Locate the cell with the specified text and output its [X, Y] center coordinate. 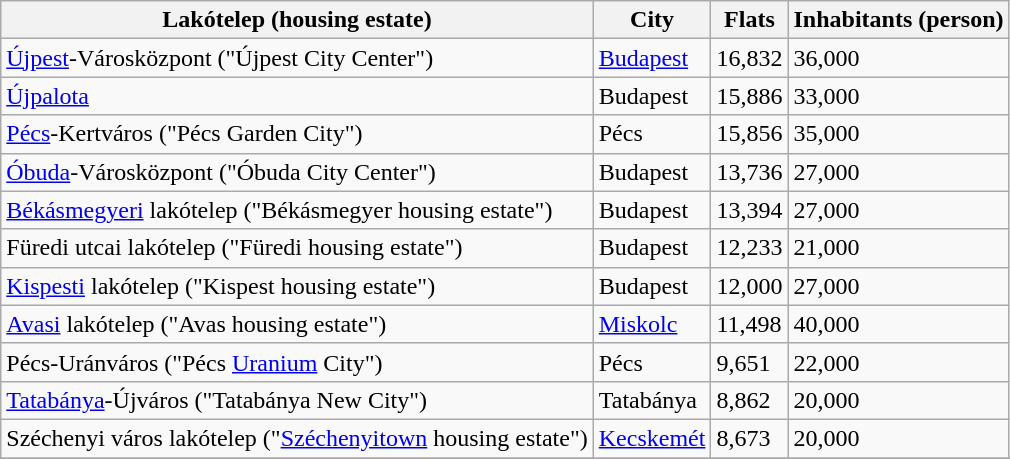
Kispesti lakótelep ("Kispest housing estate") [297, 286]
Kecskemét [652, 438]
15,886 [750, 96]
Pécs-Kertváros ("Pécs Garden City") [297, 134]
Pécs-Uránváros ("Pécs Uranium City") [297, 362]
Békásmegyeri lakótelep ("Békásmegyer housing estate") [297, 210]
Miskolc [652, 324]
40,000 [898, 324]
33,000 [898, 96]
13,394 [750, 210]
Tatabánya [652, 400]
11,498 [750, 324]
Tatabánya-Újváros ("Tatabánya New City") [297, 400]
35,000 [898, 134]
Újpalota [297, 96]
8,673 [750, 438]
Óbuda-Városközpont ("Óbuda City Center") [297, 172]
22,000 [898, 362]
12,233 [750, 248]
16,832 [750, 58]
Flats [750, 20]
36,000 [898, 58]
9,651 [750, 362]
Újpest-Városközpont ("Újpest City Center") [297, 58]
12,000 [750, 286]
Füredi utcai lakótelep ("Füredi housing estate") [297, 248]
Avasi lakótelep ("Avas housing estate") [297, 324]
Lakótelep (housing estate) [297, 20]
City [652, 20]
13,736 [750, 172]
Széchenyi város lakótelep ("Széchenyitown housing estate") [297, 438]
Inhabitants (person) [898, 20]
15,856 [750, 134]
21,000 [898, 248]
8,862 [750, 400]
